For the text-containing cell, return its midpoint in (X, Y) coordinate format. 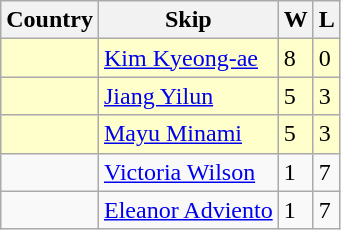
0 (326, 58)
Eleanor Adviento (188, 210)
L (326, 20)
Jiang Yilun (188, 96)
Skip (188, 20)
W (296, 20)
Victoria Wilson (188, 172)
Country (50, 20)
8 (296, 58)
Mayu Minami (188, 134)
Kim Kyeong-ae (188, 58)
